Identify which cell holds the provided text, then report its [X, Y] central coordinate. 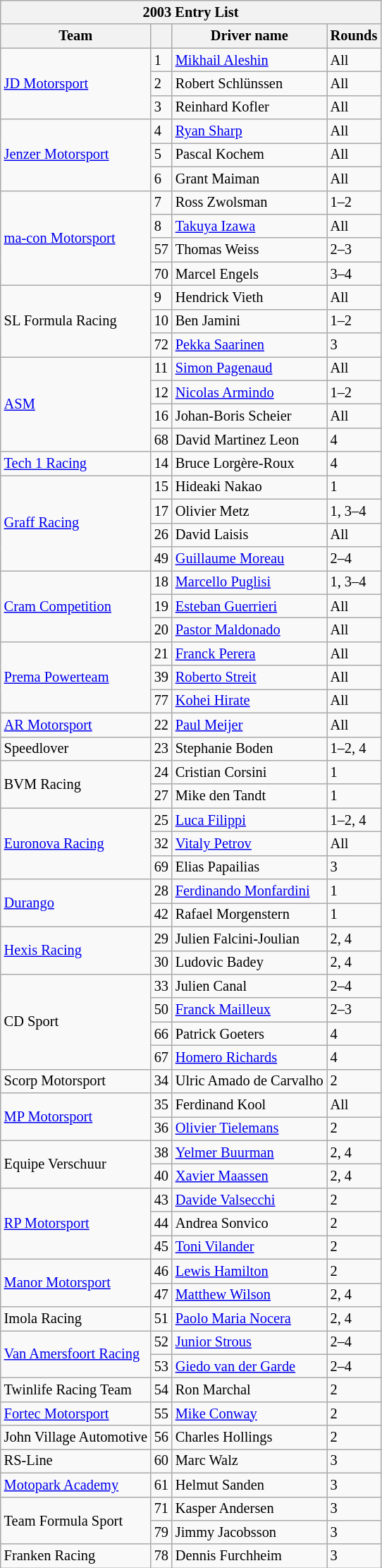
Luca Filippi [249, 820]
46 [161, 1271]
54 [161, 1389]
11 [161, 368]
28 [161, 891]
JD Motorsport [76, 83]
Nicolas Armindo [249, 392]
78 [161, 1556]
8 [161, 226]
AR Motorsport [76, 725]
32 [161, 843]
Guillaume Moreau [249, 558]
Matthew Wilson [249, 1295]
David Martinez Leon [249, 440]
Paul Meijer [249, 725]
Hendrick Vieth [249, 297]
Ron Marchal [249, 1389]
Yelmer Buurman [249, 1152]
18 [161, 582]
Rounds [354, 36]
Fortec Motorsport [76, 1413]
Vitaly Petrov [249, 843]
Pekka Saarinen [249, 345]
71 [161, 1509]
50 [161, 1010]
Davide Valsecchi [249, 1200]
24 [161, 772]
RS-Line [76, 1461]
Ross Zwolsman [249, 203]
33 [161, 986]
22 [161, 725]
49 [161, 558]
Giedo van der Garde [249, 1366]
16 [161, 416]
Ferdinand Kool [249, 1105]
Imola Racing [76, 1318]
Cristian Corsini [249, 772]
Simon Pagenaud [249, 368]
67 [161, 1057]
Paolo Maria Nocera [249, 1318]
Kohei Hirate [249, 701]
6 [161, 179]
Stephanie Boden [249, 749]
68 [161, 440]
Johan-Boris Scheier [249, 416]
17 [161, 511]
Dennis Furchheim [249, 1556]
David Laisis [249, 535]
55 [161, 1413]
Patrick Goeters [249, 1034]
14 [161, 464]
72 [161, 345]
3–4 [354, 274]
19 [161, 606]
Homero Richards [249, 1057]
52 [161, 1342]
Ludovic Badey [249, 963]
79 [161, 1532]
43 [161, 1200]
51 [161, 1318]
20 [161, 629]
Elias Papailias [249, 867]
Junior Strous [249, 1342]
Euronova Racing [76, 844]
Speedlover [76, 749]
Twinlife Racing Team [76, 1389]
61 [161, 1485]
Ulric Amado de Carvalho [249, 1081]
Julien Falcini-Joulian [249, 939]
53 [161, 1366]
36 [161, 1128]
56 [161, 1437]
5 [161, 155]
57 [161, 250]
Pastor Maldonado [249, 629]
Van Amersfoort Racing [76, 1353]
Tech 1 Racing [76, 464]
25 [161, 820]
Helmut Sanden [249, 1485]
MP Motorsport [76, 1116]
Team [76, 36]
60 [161, 1461]
Hexis Racing [76, 950]
70 [161, 274]
Kasper Andersen [249, 1509]
CD Sport [76, 1022]
Grant Maiman [249, 179]
Marcel Engels [249, 274]
Hideaki Nakao [249, 487]
Durango [76, 903]
SL Formula Racing [76, 320]
Cram Competition [76, 605]
38 [161, 1152]
Takuya Izawa [249, 226]
21 [161, 653]
Robert Schlünssen [249, 83]
Charles Hollings [249, 1437]
Jenzer Motorsport [76, 155]
BVM Racing [76, 783]
66 [161, 1034]
Franken Racing [76, 1556]
10 [161, 321]
Marc Walz [249, 1461]
Pascal Kochem [249, 155]
26 [161, 535]
Bruce Lorgère-Roux [249, 464]
Xavier Maassen [249, 1176]
12 [161, 392]
Graff Racing [76, 522]
Lewis Hamilton [249, 1271]
Roberto Streit [249, 677]
69 [161, 867]
Julien Canal [249, 986]
Ryan Sharp [249, 131]
39 [161, 677]
45 [161, 1247]
47 [161, 1295]
44 [161, 1224]
Equipe Verschuur [76, 1164]
30 [161, 963]
9 [161, 297]
Marcello Puglisi [249, 582]
Ferdinando Monfardini [249, 891]
23 [161, 749]
Mike den Tandt [249, 796]
Esteban Guerrieri [249, 606]
Scorp Motorsport [76, 1081]
Team Formula Sport [76, 1520]
ma-con Motorsport [76, 239]
35 [161, 1105]
Mikhail Aleshin [249, 60]
Thomas Weiss [249, 250]
77 [161, 701]
Ben Jamini [249, 321]
Olivier Tielemans [249, 1128]
34 [161, 1081]
Jimmy Jacobsson [249, 1532]
Driver name [249, 36]
27 [161, 796]
Reinhard Kofler [249, 107]
Olivier Metz [249, 511]
Motopark Academy [76, 1485]
Andrea Sonvico [249, 1224]
7 [161, 203]
Mike Conway [249, 1413]
Franck Perera [249, 653]
Prema Powerteam [76, 677]
29 [161, 939]
ASM [76, 404]
42 [161, 915]
John Village Automotive [76, 1437]
Manor Motorsport [76, 1283]
Franck Mailleux [249, 1010]
2003 Entry List [190, 12]
Rafael Morgenstern [249, 915]
15 [161, 487]
Toni Vilander [249, 1247]
RP Motorsport [76, 1224]
40 [161, 1176]
